Determine the [x, y] coordinate at the center of the cell enclosing the given text.  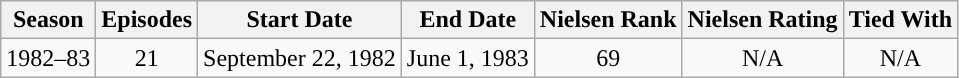
Episodes [147, 20]
Nielsen Rating [762, 20]
Start Date [300, 20]
June 1, 1983 [468, 58]
Season [48, 20]
69 [608, 58]
1982–83 [48, 58]
September 22, 1982 [300, 58]
End Date [468, 20]
21 [147, 58]
Tied With [900, 20]
Nielsen Rank [608, 20]
